Return [X, Y] of the center of cell containing provided text 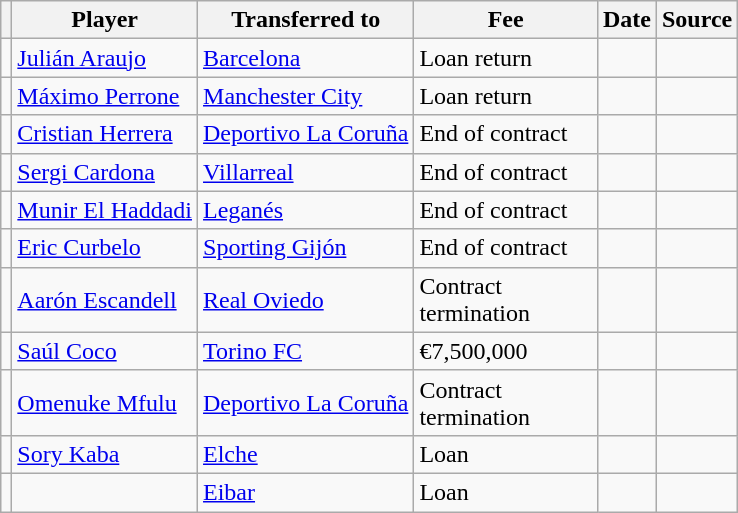
Elche [306, 454]
Máximo Perrone [105, 96]
Barcelona [306, 58]
Cristian Herrera [105, 134]
Source [696, 20]
Transferred to [306, 20]
Saúl Coco [105, 351]
Omenuke Mfulu [105, 402]
Aarón Escandell [105, 300]
Torino FC [306, 351]
Manchester City [306, 96]
Sory Kaba [105, 454]
Date [626, 20]
Villarreal [306, 172]
Player [105, 20]
Eric Curbelo [105, 248]
Real Oviedo [306, 300]
Leganés [306, 210]
Julián Araujo [105, 58]
Eibar [306, 492]
Fee [506, 20]
Sergi Cardona [105, 172]
Sporting Gijón [306, 248]
Munir El Haddadi [105, 210]
€7,500,000 [506, 351]
